Output the [X, Y] coordinate of the center of the cell containing the given text.  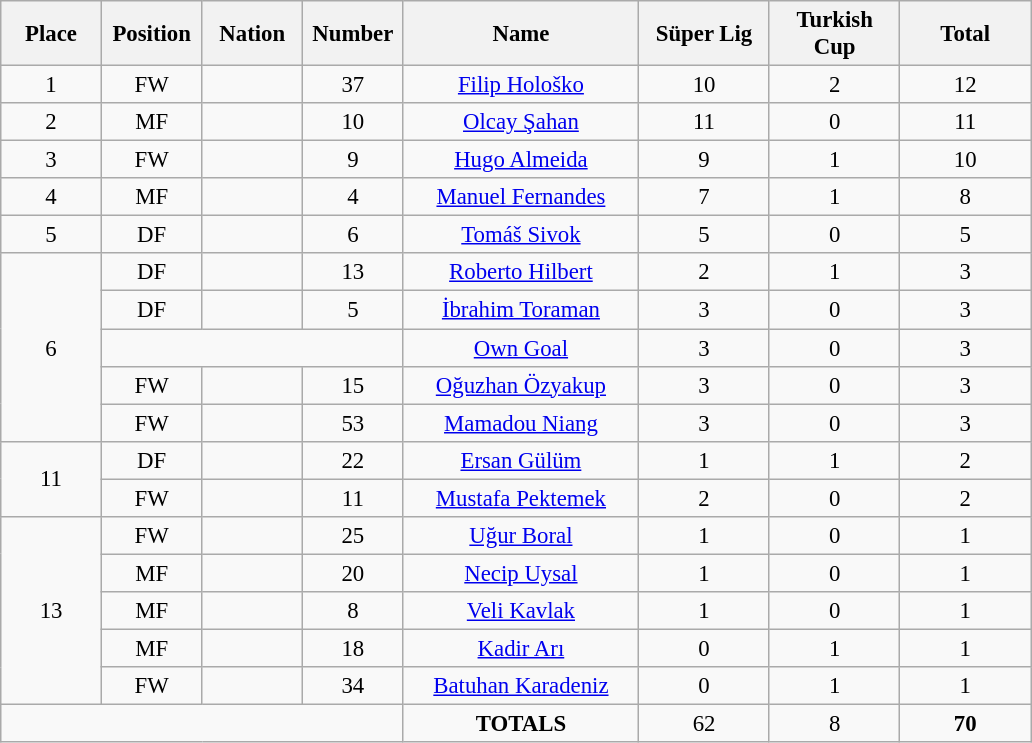
18 [354, 648]
Place [52, 34]
22 [354, 460]
Position [152, 34]
Manuel Fernandes [521, 197]
Necip Uysal [521, 573]
25 [354, 536]
Veli Kavlak [521, 611]
Oğuzhan Özyakup [521, 385]
Hugo Almeida [521, 160]
Number [354, 34]
34 [354, 686]
70 [966, 724]
53 [354, 423]
İbrahim Toraman [521, 310]
Own Goal [521, 348]
Ersan Gülüm [521, 460]
Mustafa Pektemek [521, 498]
12 [966, 85]
Total [966, 34]
Süper Lig [704, 34]
Olcay Şahan [521, 122]
Nation [252, 34]
Batuhan Karadeniz [521, 686]
Name [521, 34]
20 [354, 573]
TOTALS [521, 724]
Mamadou Niang [521, 423]
Filip Hološko [521, 85]
Turkish Cup [834, 34]
7 [704, 197]
62 [704, 724]
Tomáš Sivok [521, 235]
37 [354, 85]
Kadir Arı [521, 648]
15 [354, 385]
Uğur Boral [521, 536]
Roberto Hilbert [521, 273]
